From the cell containing the given text, extract its center point as [x, y] coordinate. 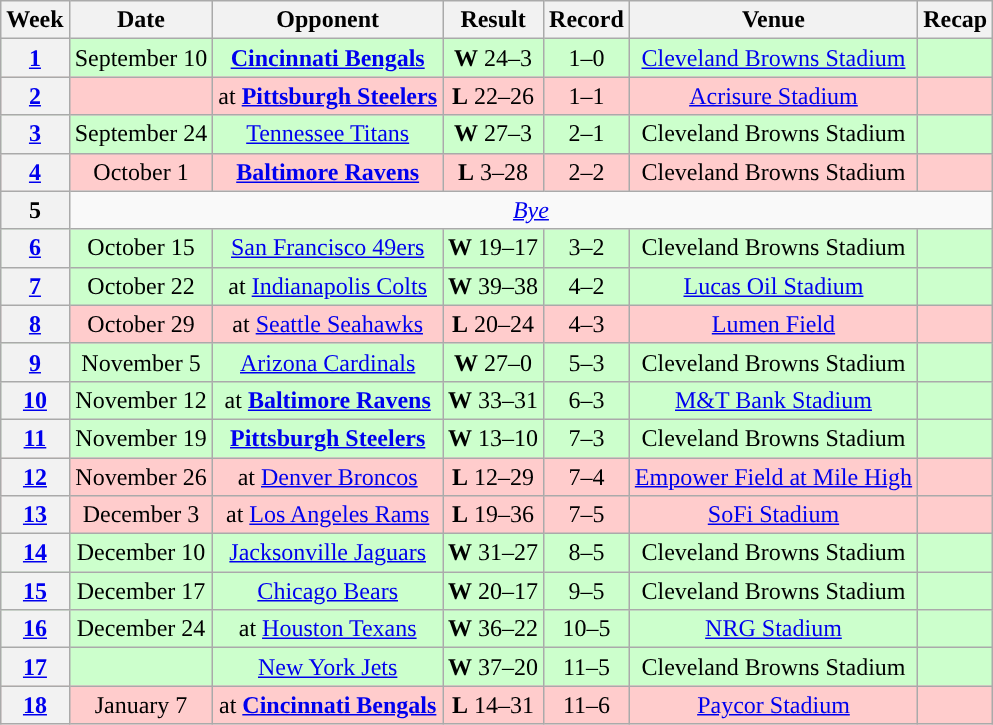
11–5 [587, 667]
4–2 [587, 286]
L 12–29 [494, 477]
10–5 [587, 629]
November 19 [141, 438]
Week [35, 20]
at Houston Texans [328, 629]
W 19–17 [494, 248]
7–4 [587, 477]
9 [35, 362]
1–0 [587, 58]
2–1 [587, 134]
October 1 [141, 172]
Lucas Oil Stadium [773, 286]
November 12 [141, 400]
at Pittsburgh Steelers [328, 96]
SoFi Stadium [773, 515]
at Cincinnati Bengals [328, 705]
Arizona Cardinals [328, 362]
Recap [956, 20]
September 10 [141, 58]
at Los Angeles Rams [328, 515]
7–3 [587, 438]
6 [35, 248]
L 14–31 [494, 705]
4 [35, 172]
Bye [531, 210]
Date [141, 20]
San Francisco 49ers [328, 248]
W 31–27 [494, 553]
November 26 [141, 477]
M&T Bank Stadium [773, 400]
7–5 [587, 515]
Jacksonville Jaguars [328, 553]
at Indianapolis Colts [328, 286]
5 [35, 210]
NRG Stadium [773, 629]
5–3 [587, 362]
4–3 [587, 324]
December 3 [141, 515]
New York Jets [328, 667]
September 24 [141, 134]
3 [35, 134]
9–5 [587, 591]
8 [35, 324]
12 [35, 477]
at Seattle Seahawks [328, 324]
Acrisure Stadium [773, 96]
L 20–24 [494, 324]
2 [35, 96]
December 17 [141, 591]
W 20–17 [494, 591]
8–5 [587, 553]
17 [35, 667]
11–6 [587, 705]
16 [35, 629]
1–1 [587, 96]
W 27–3 [494, 134]
15 [35, 591]
Cincinnati Bengals [328, 58]
7 [35, 286]
December 24 [141, 629]
3–2 [587, 248]
L 19–36 [494, 515]
Lumen Field [773, 324]
2–2 [587, 172]
6–3 [587, 400]
10 [35, 400]
L 3–28 [494, 172]
W 24–3 [494, 58]
Pittsburgh Steelers [328, 438]
October 29 [141, 324]
Venue [773, 20]
Paycor Stadium [773, 705]
Record [587, 20]
11 [35, 438]
1 [35, 58]
W 33–31 [494, 400]
January 7 [141, 705]
18 [35, 705]
Empower Field at Mile High [773, 477]
Baltimore Ravens [328, 172]
W 27–0 [494, 362]
14 [35, 553]
October 15 [141, 248]
November 5 [141, 362]
13 [35, 515]
W 39–38 [494, 286]
Result [494, 20]
W 36–22 [494, 629]
W 37–20 [494, 667]
October 22 [141, 286]
at Baltimore Ravens [328, 400]
L 22–26 [494, 96]
December 10 [141, 553]
Chicago Bears [328, 591]
Opponent [328, 20]
W 13–10 [494, 438]
Tennessee Titans [328, 134]
at Denver Broncos [328, 477]
